For the text-containing cell, return its midpoint in (x, y) coordinate format. 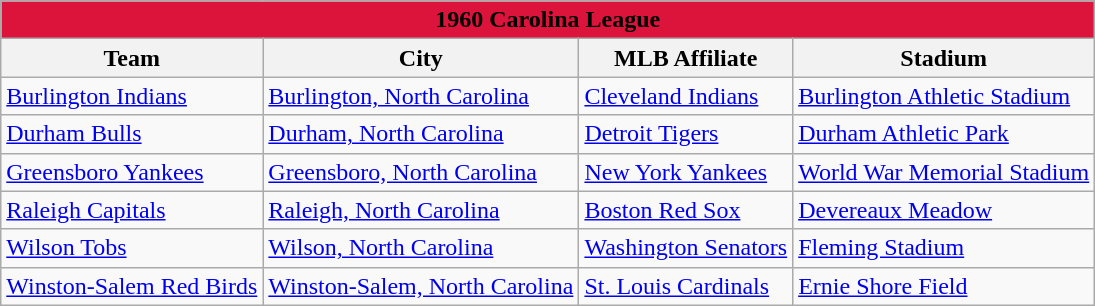
Durham Athletic Park (944, 134)
St. Louis Cardinals (686, 286)
Winston-Salem Red Birds (132, 286)
Wilson, North Carolina (421, 248)
Burlington, North Carolina (421, 96)
Washington Senators (686, 248)
Winston-Salem, North Carolina (421, 286)
Wilson Tobs (132, 248)
Fleming Stadium (944, 248)
1960 Carolina League (548, 20)
Burlington Athletic Stadium (944, 96)
Greensboro Yankees (132, 172)
Team (132, 58)
Stadium (944, 58)
Boston Red Sox (686, 210)
Ernie Shore Field (944, 286)
Devereaux Meadow (944, 210)
Burlington Indians (132, 96)
Detroit Tigers (686, 134)
Cleveland Indians (686, 96)
Durham, North Carolina (421, 134)
MLB Affiliate (686, 58)
City (421, 58)
Raleigh, North Carolina (421, 210)
Raleigh Capitals (132, 210)
World War Memorial Stadium (944, 172)
Greensboro, North Carolina (421, 172)
New York Yankees (686, 172)
Durham Bulls (132, 134)
